Return the [x, y] coordinate for the center point of the cell that contains the specified text.  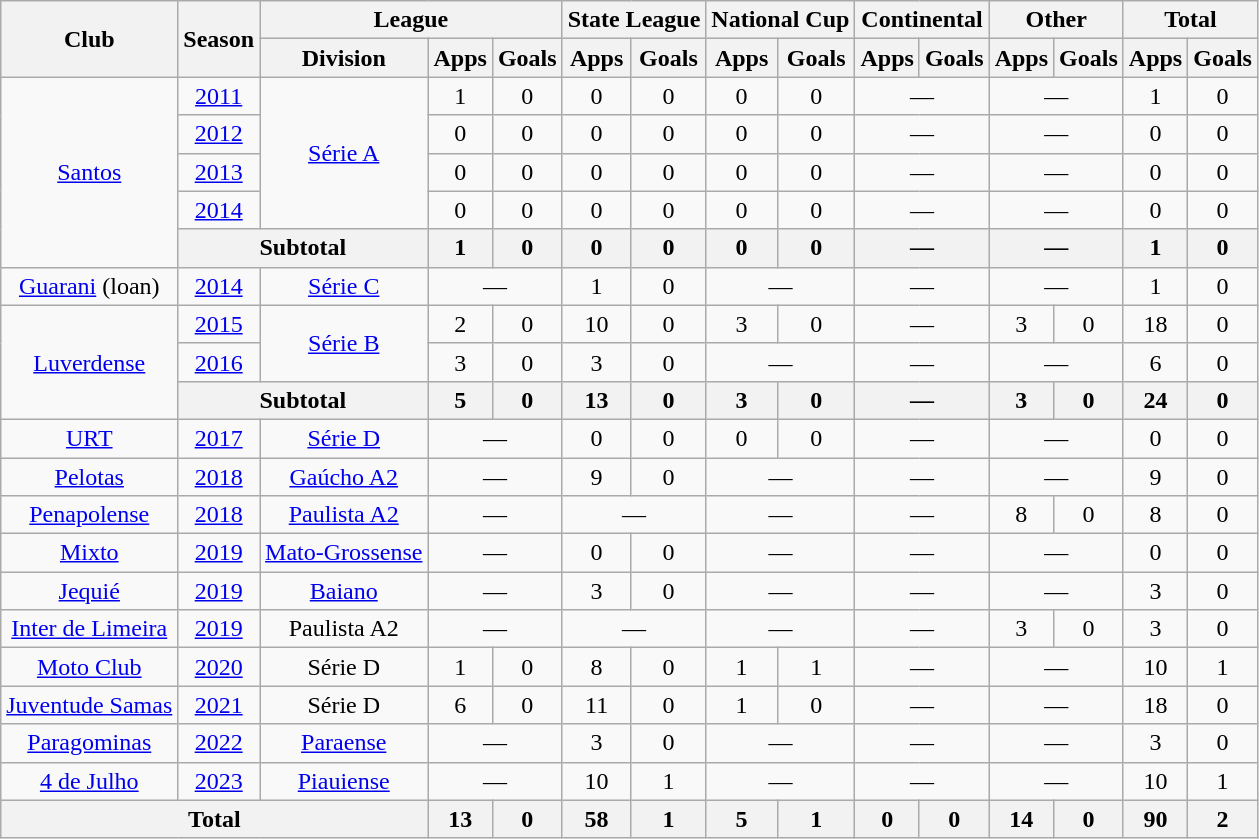
Baiano [344, 591]
Piauiense [344, 781]
Série B [344, 343]
League [412, 20]
Luverdense [90, 362]
2015 [219, 324]
90 [1155, 819]
2016 [219, 362]
24 [1155, 400]
Continental [922, 20]
2012 [219, 134]
Paraense [344, 743]
Mixto [90, 553]
Other [1056, 20]
URT [90, 438]
14 [1021, 819]
Série A [344, 153]
Season [219, 39]
11 [596, 705]
Moto Club [90, 667]
58 [596, 819]
2021 [219, 705]
Paragominas [90, 743]
National Cup [780, 20]
2022 [219, 743]
2023 [219, 781]
Guarani (loan) [90, 286]
2011 [219, 96]
Inter de Limeira [90, 629]
Jequié [90, 591]
Série C [344, 286]
State League [634, 20]
Juventude Samas [90, 705]
Penapolense [90, 515]
2013 [219, 172]
Gaúcho A2 [344, 477]
2020 [219, 667]
Club [90, 39]
4 de Julho [90, 781]
Division [344, 58]
Pelotas [90, 477]
Santos [90, 172]
Mato-Grossense [344, 553]
2017 [219, 438]
